Detect which cell encompasses the target text, then output its (x, y) center coordinate. 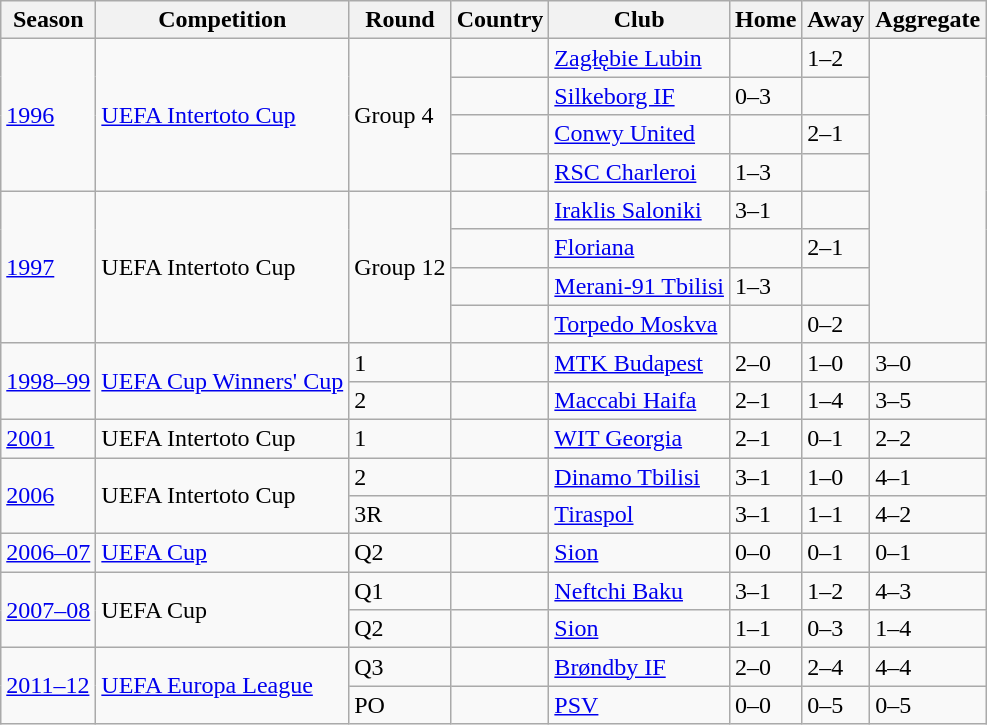
PO (400, 705)
Conwy United (640, 134)
Group 12 (400, 267)
2007–08 (48, 610)
UEFA Europa League (222, 686)
Country (500, 20)
Away (836, 20)
Neftchi Baku (640, 591)
4–4 (928, 667)
Tiraspol (640, 515)
Floriana (640, 248)
Maccabi Haifa (640, 400)
Round (400, 20)
Q1 (400, 591)
Season (48, 20)
1997 (48, 267)
4–2 (928, 515)
3R (400, 515)
Iraklis Saloniki (640, 210)
2001 (48, 438)
Aggregate (928, 20)
2–4 (836, 667)
UEFA Cup Winners' Cup (222, 381)
1998–99 (48, 381)
1996 (48, 115)
Zagłębie Lubin (640, 58)
Competition (222, 20)
4–3 (928, 591)
Torpedo Moskva (640, 324)
Silkeborg IF (640, 96)
Merani-91 Tbilisi (640, 286)
2011–12 (48, 686)
Dinamo Tbilisi (640, 477)
Club (640, 20)
0–2 (836, 324)
PSV (640, 705)
RSC Charleroi (640, 172)
2–2 (928, 438)
Group 4 (400, 115)
3–5 (928, 400)
4–1 (928, 477)
WIT Georgia (640, 438)
Home (765, 20)
2006–07 (48, 553)
MTK Budapest (640, 362)
3–0 (928, 362)
2006 (48, 496)
Q3 (400, 667)
Brøndby IF (640, 667)
